Return the (X, Y) coordinate for the center point of the cell that contains the specified text.  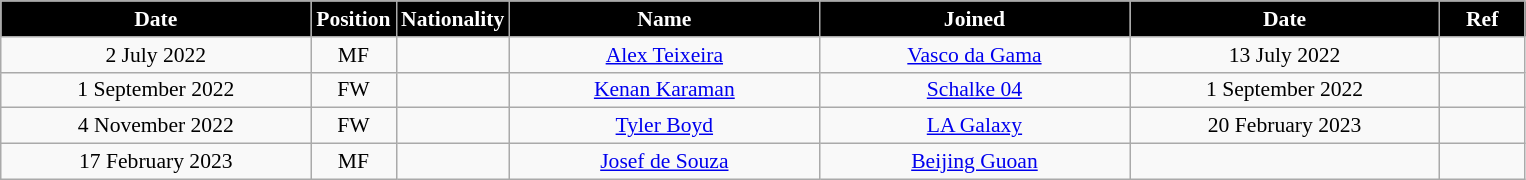
13 July 2022 (1285, 55)
Schalke 04 (974, 90)
Nationality (452, 19)
Name (664, 19)
LA Galaxy (974, 126)
Ref (1482, 19)
Vasco da Gama (974, 55)
Position (354, 19)
20 February 2023 (1285, 126)
2 July 2022 (156, 55)
Josef de Souza (664, 162)
Joined (974, 19)
Tyler Boyd (664, 126)
Kenan Karaman (664, 90)
Alex Teixeira (664, 55)
4 November 2022 (156, 126)
Beijing Guoan (974, 162)
17 February 2023 (156, 162)
